Capture the cell that displays the provided text and extract its (X, Y) central coordinate. 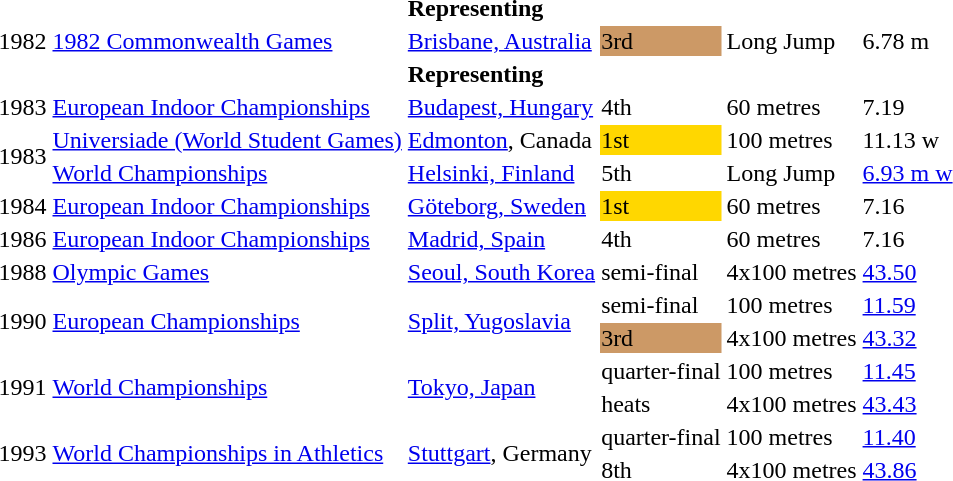
heats (661, 404)
Edmonton, Canada (501, 140)
5th (661, 173)
Göteborg, Sweden (501, 206)
Brisbane, Australia (501, 41)
Universiade (World Student Games) (227, 140)
European Championships (227, 322)
Tokyo, Japan (501, 388)
1982 Commonwealth Games (227, 41)
Split, Yugoslavia (501, 322)
Helsinki, Finland (501, 173)
Olympic Games (227, 272)
Madrid, Spain (501, 239)
Seoul, South Korea (501, 272)
Budapest, Hungary (501, 107)
